Return the (x, y) coordinate for the center point of the cell that contains the specified text.  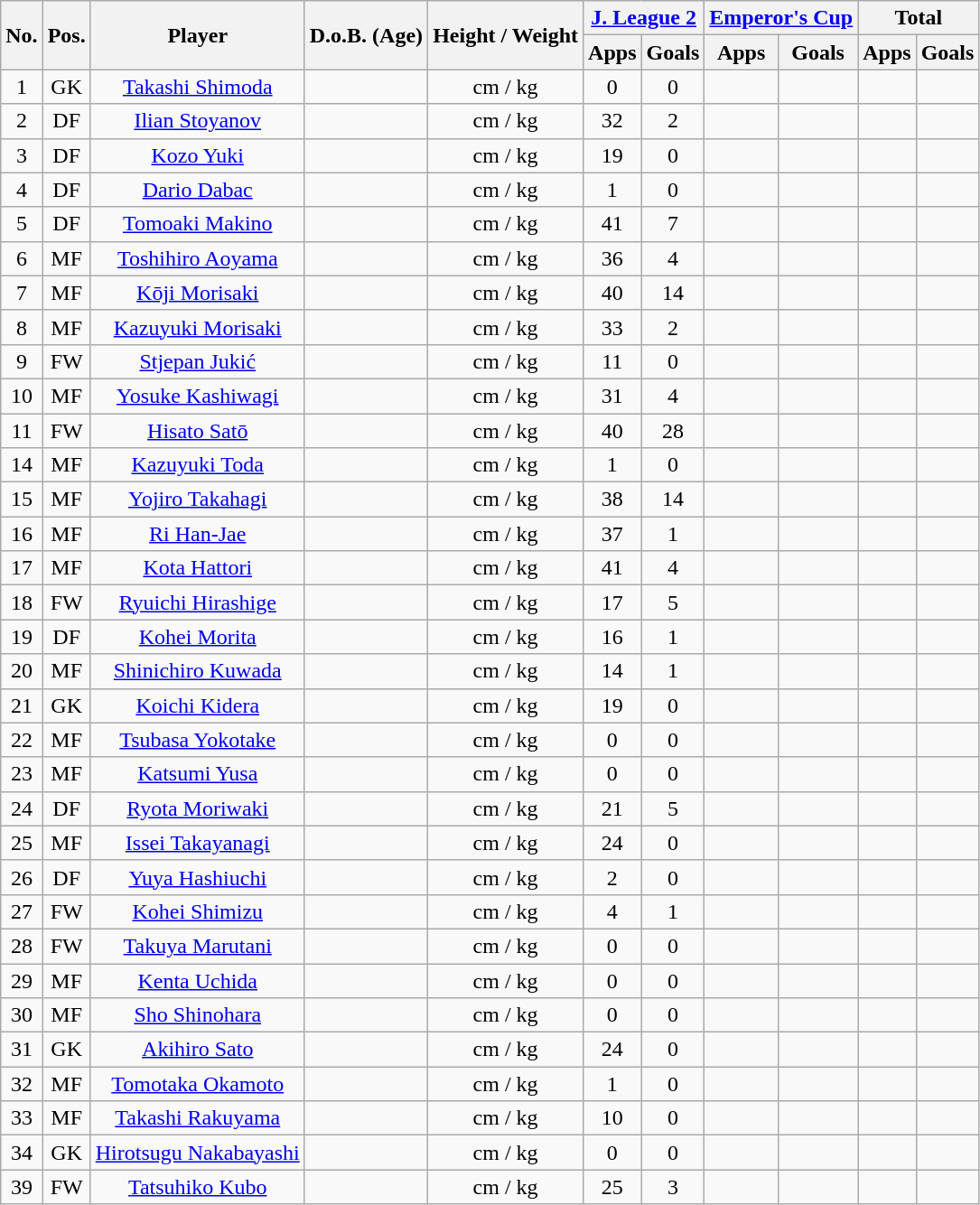
Sho Shinohara (197, 1015)
Takashi Rakuyama (197, 1118)
Emperor's Cup (781, 18)
Yuya Hashiuchi (197, 877)
Kozo Yuki (197, 155)
Tomoaki Makino (197, 224)
15 (22, 500)
22 (22, 740)
8 (22, 327)
Shinichiro Kuwada (197, 671)
38 (612, 500)
Hirotsugu Nakabayashi (197, 1153)
Tatsuhiko Kubo (197, 1187)
Hisato Satō (197, 431)
20 (22, 671)
37 (612, 534)
39 (22, 1187)
Height / Weight (506, 35)
Kazuyuki Morisaki (197, 327)
Ryota Moriwaki (197, 808)
36 (612, 258)
Stjepan Jukić (197, 361)
29 (22, 980)
J. League 2 (644, 18)
Kōji Morisaki (197, 293)
Kohei Shimizu (197, 911)
Takashi Shimoda (197, 87)
Kota Hattori (197, 568)
Ilian Stoyanov (197, 121)
Ri Han-Jae (197, 534)
6 (22, 258)
Akihiro Sato (197, 1050)
Player (197, 35)
Tomotaka Okamoto (197, 1084)
Issei Takayanagi (197, 843)
26 (22, 877)
18 (22, 602)
23 (22, 774)
27 (22, 911)
Koichi Kidera (197, 705)
Takuya Marutani (197, 946)
30 (22, 1015)
Kazuyuki Toda (197, 465)
Dario Dabac (197, 190)
D.o.B. (Age) (366, 35)
Pos. (67, 35)
Toshihiro Aoyama (197, 258)
Kenta Uchida (197, 980)
Kohei Morita (197, 637)
Katsumi Yusa (197, 774)
Yojiro Takahagi (197, 500)
No. (22, 35)
Total (919, 18)
Ryuichi Hirashige (197, 602)
34 (22, 1153)
Yosuke Kashiwagi (197, 396)
9 (22, 361)
Tsubasa Yokotake (197, 740)
